Determine the (X, Y) coordinate at the center of the cell enclosing the given text.  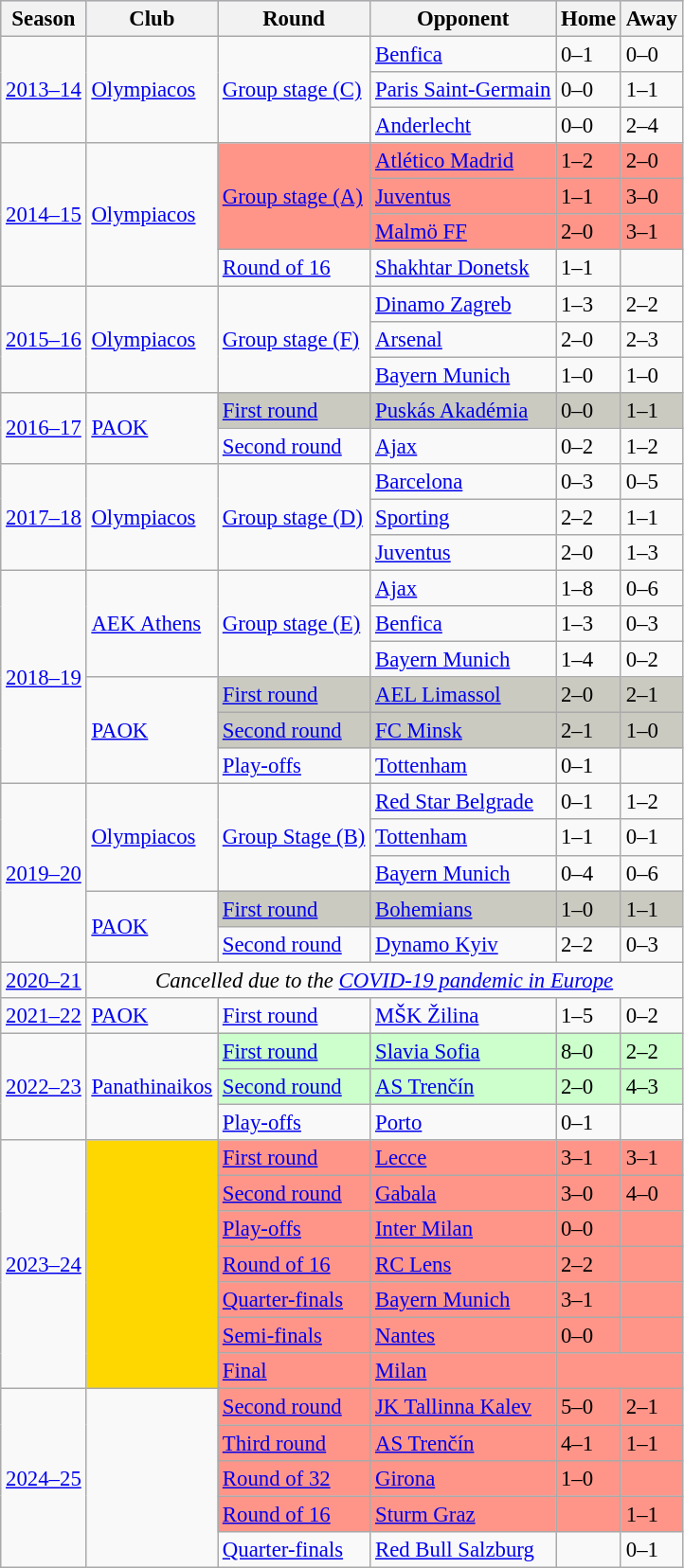
2019–20 (44, 873)
Group stage (F) (294, 339)
4–1 (589, 1443)
Club (152, 19)
Sporting (463, 517)
Shakhtar Donetsk (463, 268)
Opponent (463, 19)
Home (589, 19)
2021–22 (44, 1016)
2–4 (652, 126)
5–0 (589, 1407)
FC Minsk (463, 731)
1–4 (589, 660)
MŠK Žilina (463, 1016)
Girona (463, 1478)
2015–16 (44, 339)
4–0 (652, 1194)
Group stage (A) (294, 197)
Anderlecht (463, 126)
2014–15 (44, 214)
8–0 (589, 1051)
Red Bull Salzburg (463, 1549)
Arsenal (463, 339)
Round of 32 (294, 1478)
Season (44, 19)
Barcelona (463, 482)
Group stage (E) (294, 623)
Paris Saint-Germain (463, 90)
Dynamo Kyiv (463, 944)
JK Tallinna Kalev (463, 1407)
2018–19 (44, 677)
Sturm Graz (463, 1514)
Malmö FF (463, 232)
Porto (463, 1122)
Slavia Sofia (463, 1051)
Group stage (D) (294, 517)
AEL Limassol (463, 695)
2024–25 (44, 1478)
Milan (463, 1372)
Third round (294, 1443)
Atlético Madrid (463, 161)
Away (652, 19)
1–8 (589, 588)
4–3 (652, 1087)
2013–14 (44, 91)
2017–18 (44, 517)
2016–17 (44, 428)
Gabala (463, 1194)
1–5 (589, 1016)
Round (294, 19)
Semi-finals (294, 1336)
Final (294, 1372)
Inter Milan (463, 1229)
Bohemians (463, 909)
RC Lens (463, 1265)
2–3 (652, 339)
Nantes (463, 1336)
Lecce (463, 1158)
Puskás Akadémia (463, 410)
AEK Athens (152, 623)
2023–24 (44, 1265)
Cancelled due to the COVID-19 pandemic in Europe (385, 980)
2022–23 (44, 1087)
Red Star Belgrade (463, 802)
Group stage (C) (294, 91)
2020–21 (44, 980)
Panathinaikos (152, 1087)
0–5 (652, 482)
0–4 (589, 873)
Group Stage (B) (294, 837)
Dinamo Zagreb (463, 304)
